Pinpoint the cell where the given text exists, returning its [x, y] midpoint coordinate. 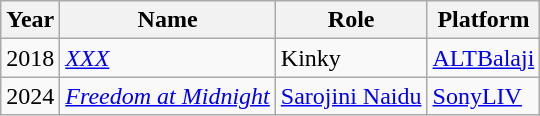
Name [168, 20]
Platform [484, 20]
Year [30, 20]
Kinky [351, 58]
2024 [30, 96]
2018 [30, 58]
ALTBalaji [484, 58]
Freedom at Midnight [168, 96]
Sarojini Naidu [351, 96]
SonyLIV [484, 96]
XXX [168, 58]
Role [351, 20]
